Output the (x, y) coordinate of the center of the cell containing the given text.  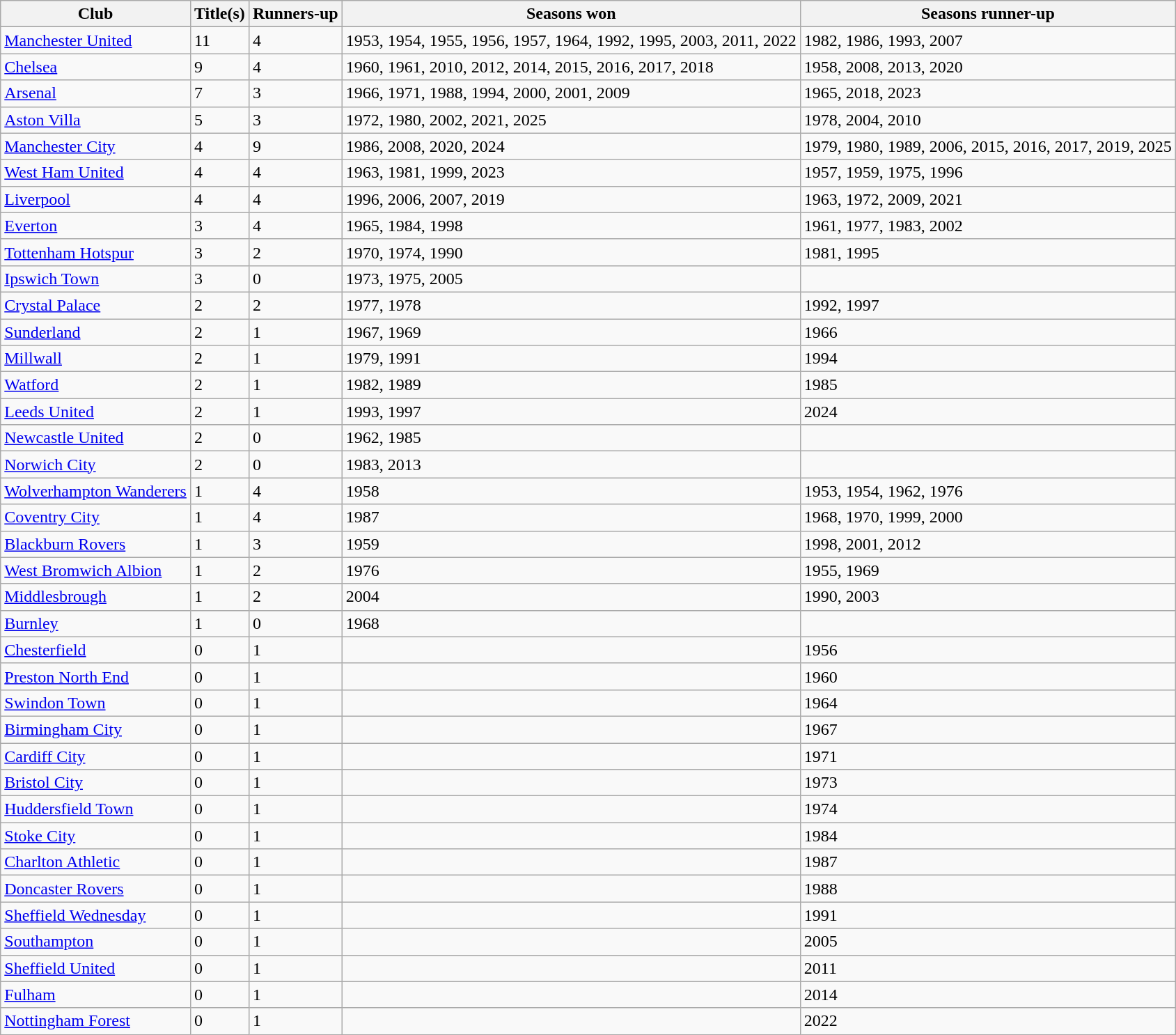
1960 (987, 676)
1957, 1959, 1975, 1996 (987, 173)
Stoke City (96, 836)
1972, 1980, 2002, 2021, 2025 (571, 120)
5 (219, 120)
Newcastle United (96, 438)
Fulham (96, 995)
Sheffield Wednesday (96, 915)
1979, 1980, 1989, 2006, 2015, 2016, 2017, 2019, 2025 (987, 146)
2005 (987, 942)
1963, 1981, 1999, 2023 (571, 173)
1984 (987, 836)
Norwich City (96, 465)
1986, 2008, 2020, 2024 (571, 146)
1967, 1969 (571, 332)
Blackburn Rovers (96, 544)
Swindon Town (96, 703)
1976 (571, 570)
1961, 1977, 1983, 2002 (987, 226)
1962, 1985 (571, 438)
1967 (987, 729)
Preston North End (96, 676)
1982, 1986, 1993, 2007 (987, 40)
1959 (571, 544)
1953, 1954, 1955, 1956, 1957, 1964, 1992, 1995, 2003, 2011, 2022 (571, 40)
1970, 1974, 1990 (571, 252)
Birmingham City (96, 729)
Club (96, 14)
1994 (987, 359)
1981, 1995 (987, 252)
Liverpool (96, 199)
1992, 1997 (987, 305)
Watford (96, 385)
1998, 2001, 2012 (987, 544)
Manchester City (96, 146)
Runners-up (295, 14)
Everton (96, 226)
Wolverhampton Wanderers (96, 491)
1973 (987, 783)
1973, 1975, 2005 (571, 279)
Sunderland (96, 332)
Millwall (96, 359)
1993, 1997 (571, 412)
1956 (987, 650)
1968, 1970, 1999, 2000 (987, 517)
1988 (987, 889)
West Ham United (96, 173)
1983, 2013 (571, 465)
1958, 2008, 2013, 2020 (987, 67)
Title(s) (219, 14)
11 (219, 40)
Charlton Athletic (96, 862)
1958 (571, 491)
Coventry City (96, 517)
Nottingham Forest (96, 1021)
Manchester United (96, 40)
1966 (987, 332)
1991 (987, 915)
Tottenham Hotspur (96, 252)
Middlesbrough (96, 597)
Bristol City (96, 783)
1966, 1971, 1988, 1994, 2000, 2001, 2009 (571, 93)
Huddersfield Town (96, 809)
7 (219, 93)
Southampton (96, 942)
1960, 1961, 2010, 2012, 2014, 2015, 2016, 2017, 2018 (571, 67)
1964 (987, 703)
1996, 2006, 2007, 2019 (571, 199)
1982, 1989 (571, 385)
2004 (571, 597)
Leeds United (96, 412)
1979, 1991 (571, 359)
West Bromwich Albion (96, 570)
1971 (987, 756)
Doncaster Rovers (96, 889)
Ipswich Town (96, 279)
Cardiff City (96, 756)
Seasons won (571, 14)
Seasons runner-up (987, 14)
1965, 2018, 2023 (987, 93)
1974 (987, 809)
1977, 1978 (571, 305)
2014 (987, 995)
1985 (987, 385)
Arsenal (96, 93)
Aston Villa (96, 120)
1968 (571, 623)
1965, 1984, 1998 (571, 226)
1955, 1969 (987, 570)
Sheffield United (96, 968)
2024 (987, 412)
Burnley (96, 623)
1978, 2004, 2010 (987, 120)
2011 (987, 968)
1953, 1954, 1962, 1976 (987, 491)
1990, 2003 (987, 597)
1963, 1972, 2009, 2021 (987, 199)
Crystal Palace (96, 305)
2022 (987, 1021)
Chelsea (96, 67)
Chesterfield (96, 650)
